For the text-containing cell, return its midpoint in (x, y) coordinate format. 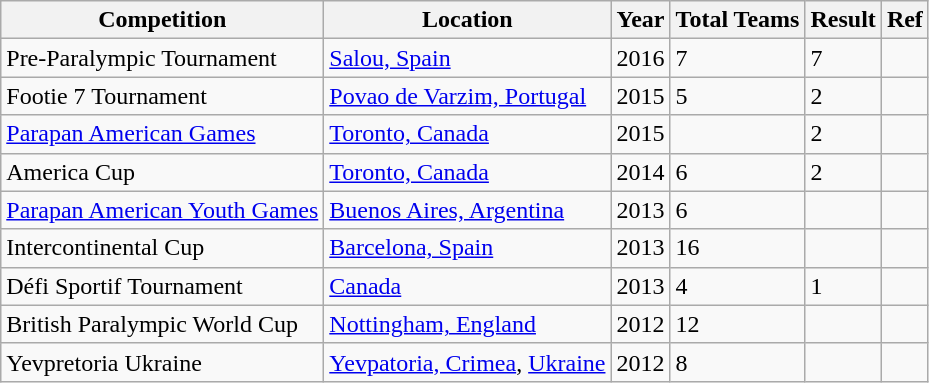
8 (738, 362)
2016 (640, 58)
Ref (904, 20)
Competition (162, 20)
Intercontinental Cup (162, 248)
16 (738, 248)
British Paralympic World Cup (162, 324)
Buenos Aires, Argentina (468, 210)
1 (843, 286)
Yevpretoria Ukraine (162, 362)
Parapan American Games (162, 134)
Parapan American Youth Games (162, 210)
4 (738, 286)
Povao de Varzim, Portugal (468, 96)
2014 (640, 172)
Location (468, 20)
Footie 7 Tournament (162, 96)
America Cup (162, 172)
Nottingham, England (468, 324)
Barcelona, Spain (468, 248)
Yevpatoria, Crimea, Ukraine (468, 362)
Result (843, 20)
Défi Sportif Tournament (162, 286)
Pre-Paralympic Tournament (162, 58)
Salou, Spain (468, 58)
Year (640, 20)
12 (738, 324)
5 (738, 96)
Canada (468, 286)
Total Teams (738, 20)
